Extract the [x, y] coordinate from the center of the cell holding the provided text.  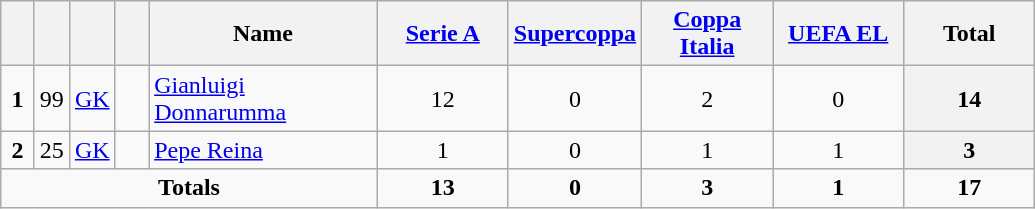
13 [442, 188]
12 [442, 98]
25 [52, 150]
Name [264, 34]
UEFA EL [838, 34]
Totals [189, 188]
99 [52, 98]
Serie A [442, 34]
Supercoppa [574, 34]
17 [970, 188]
14 [970, 98]
Total [970, 34]
Pepe Reina [264, 150]
Coppa Italia [708, 34]
Gianluigi Donnarumma [264, 98]
